Return [x, y] of the center of cell containing provided text 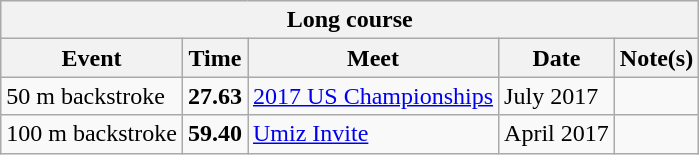
100 m backstroke [92, 134]
Event [92, 58]
Long course [350, 20]
Umiz Invite [374, 134]
50 m backstroke [92, 96]
2017 US Championships [374, 96]
July 2017 [557, 96]
Note(s) [656, 58]
Time [214, 58]
Meet [374, 58]
59.40 [214, 134]
27.63 [214, 96]
Date [557, 58]
April 2017 [557, 134]
